Pinpoint the cell where the given text exists, returning its [X, Y] midpoint coordinate. 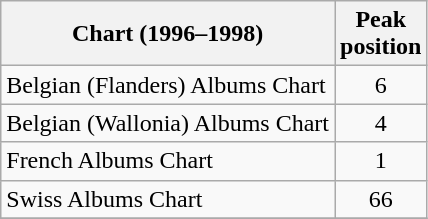
4 [380, 123]
6 [380, 85]
Belgian (Flanders) Albums Chart [168, 85]
1 [380, 161]
Chart (1996–1998) [168, 34]
66 [380, 199]
Peakposition [380, 34]
Swiss Albums Chart [168, 199]
French Albums Chart [168, 161]
Belgian (Wallonia) Albums Chart [168, 123]
